Return the [X, Y] coordinate for the center point of the cell that contains the specified text.  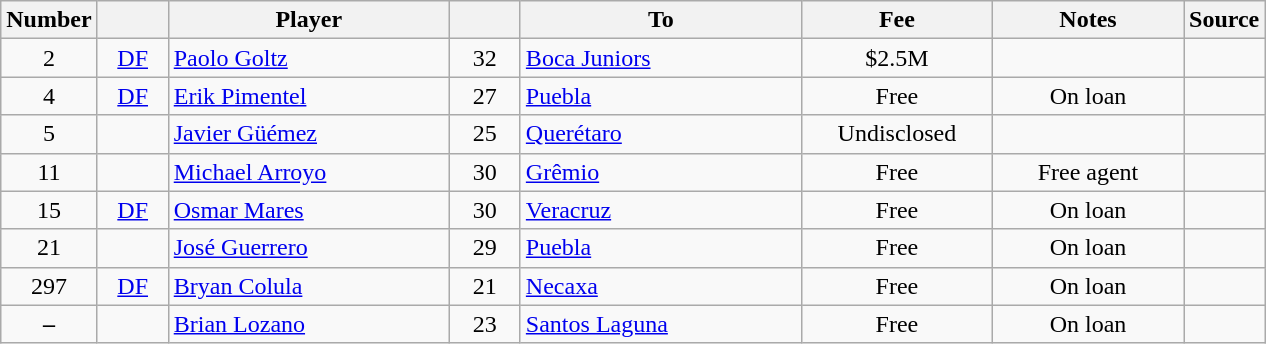
Javier Güémez [308, 134]
Fee [896, 20]
2 [49, 58]
José Guerrero [308, 248]
23 [484, 324]
Santos Laguna [660, 324]
29 [484, 248]
Querétaro [660, 134]
Notes [1088, 20]
4 [49, 96]
Erik Pimentel [308, 96]
297 [49, 286]
Player [308, 20]
$2.5M [896, 58]
– [49, 324]
Bryan Colula [308, 286]
To [660, 20]
27 [484, 96]
11 [49, 172]
Necaxa [660, 286]
Undisclosed [896, 134]
Boca Juniors [660, 58]
5 [49, 134]
Free agent [1088, 172]
32 [484, 58]
Paolo Goltz [308, 58]
15 [49, 210]
Michael Arroyo [308, 172]
Grêmio [660, 172]
Brian Lozano [308, 324]
25 [484, 134]
Osmar Mares [308, 210]
Veracruz [660, 210]
Source [1224, 20]
Number [49, 20]
